Identify which cell holds the provided text, then report its (X, Y) central coordinate. 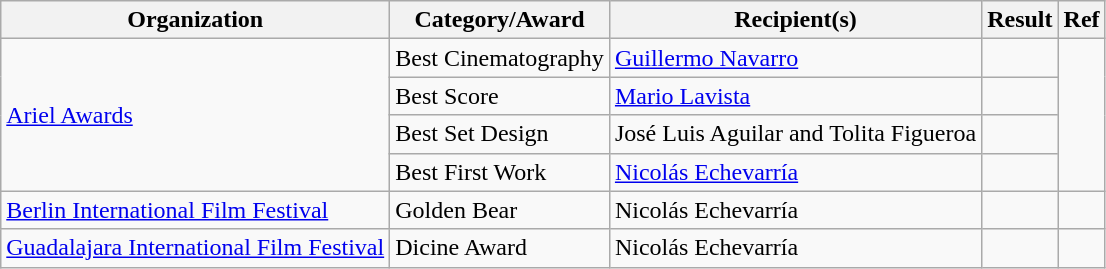
Guillermo Navarro (795, 58)
Mario Lavista (795, 96)
Guadalajara International Film Festival (196, 248)
Best Score (500, 96)
Ref (1082, 20)
Organization (196, 20)
Best First Work (500, 172)
Best Set Design (500, 134)
Best Cinematography (500, 58)
Category/Award (500, 20)
Result (1020, 20)
José Luis Aguilar and Tolita Figueroa (795, 134)
Dicine Award (500, 248)
Ariel Awards (196, 115)
Berlin International Film Festival (196, 210)
Golden Bear (500, 210)
Recipient(s) (795, 20)
